Output the [X, Y] coordinate of the center of the cell containing the given text.  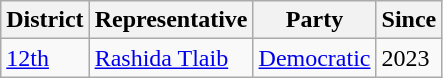
Democratic [314, 58]
Since [409, 20]
District [45, 20]
Party [314, 20]
2023 [409, 58]
Rashida Tlaib [171, 58]
12th [45, 58]
Representative [171, 20]
